Locate the cell with the specified text and output its [X, Y] center coordinate. 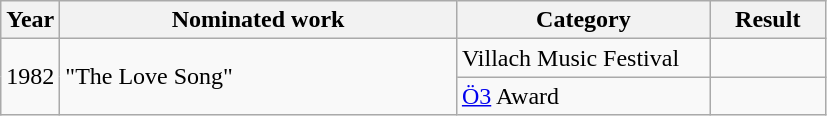
Year [30, 20]
Villach Music Festival [583, 58]
Ö3 Award [583, 96]
1982 [30, 77]
Result [768, 20]
Nominated work [258, 20]
Category [583, 20]
"The Love Song" [258, 77]
